Provide the [X, Y] coordinate of the cell's center where the given text is located.  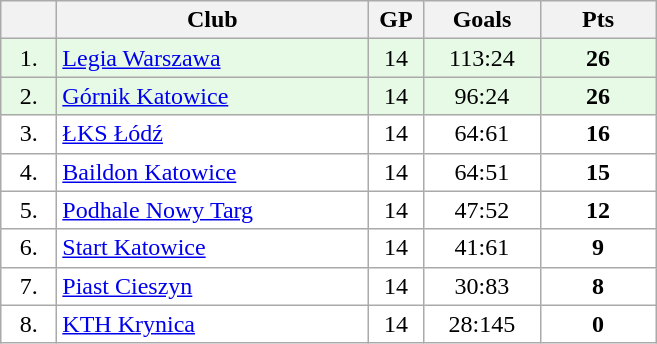
16 [598, 134]
Pts [598, 20]
5. [29, 210]
Goals [482, 20]
64:51 [482, 172]
30:83 [482, 286]
Start Katowice [212, 248]
Piast Cieszyn [212, 286]
8. [29, 324]
Club [212, 20]
3. [29, 134]
7. [29, 286]
0 [598, 324]
KTH Krynica [212, 324]
9 [598, 248]
64:61 [482, 134]
Legia Warszawa [212, 58]
Górnik Katowice [212, 96]
8 [598, 286]
4. [29, 172]
113:24 [482, 58]
6. [29, 248]
GP [396, 20]
1. [29, 58]
Podhale Nowy Targ [212, 210]
41:61 [482, 248]
47:52 [482, 210]
28:145 [482, 324]
Baildon Katowice [212, 172]
2. [29, 96]
96:24 [482, 96]
12 [598, 210]
ŁKS Łódź [212, 134]
15 [598, 172]
